Determine the [x, y] coordinate at the center of the cell enclosing the given text.  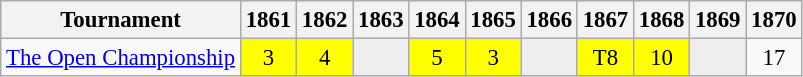
1861 [268, 20]
1870 [774, 20]
1863 [381, 20]
5 [437, 58]
10 [661, 58]
T8 [605, 58]
1865 [493, 20]
1866 [549, 20]
1864 [437, 20]
The Open Championship [121, 58]
17 [774, 58]
1869 [718, 20]
Tournament [121, 20]
4 [325, 58]
1867 [605, 20]
1862 [325, 20]
1868 [661, 20]
